Search for the cell housing the specified text and yield its [X, Y] center coordinate. 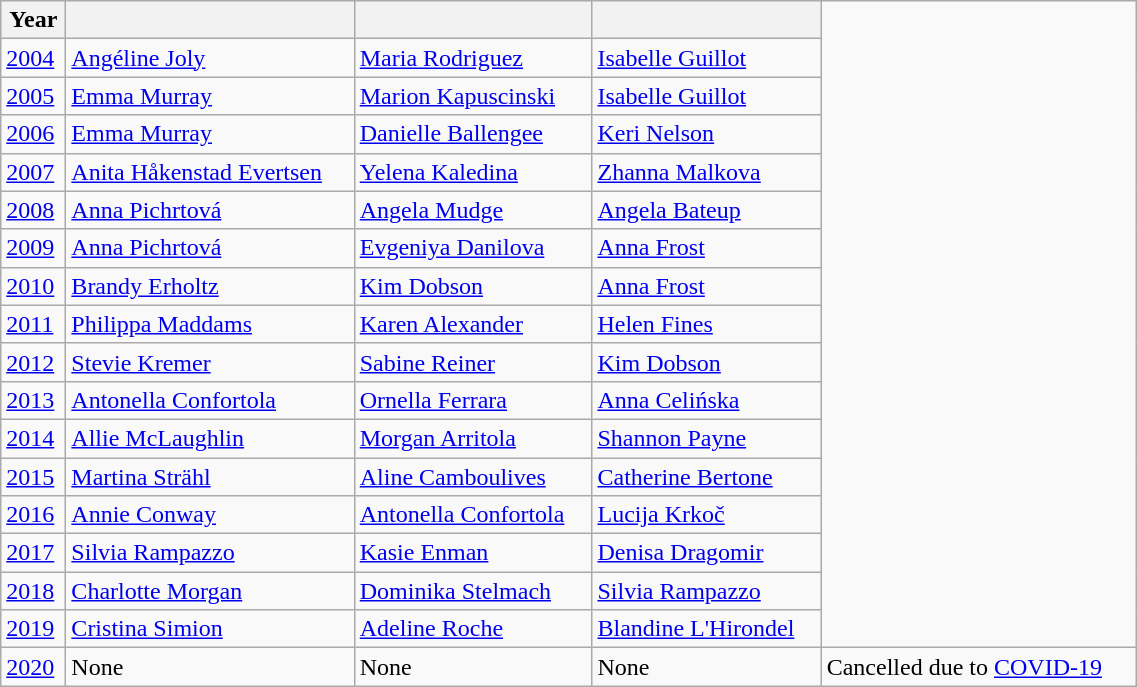
Ornella Ferrara [473, 400]
Aline Camboulives [473, 477]
Sabine Reiner [473, 362]
2020 [34, 667]
Helen Fines [706, 324]
Lucija Krkoč [706, 515]
2015 [34, 477]
Charlotte Morgan [210, 591]
Catherine Bertone [706, 477]
Cristina Simion [210, 629]
Blandine L'Hirondel [706, 629]
2014 [34, 438]
Philippa Maddams [210, 324]
Anna Celińska [706, 400]
Angéline Joly [210, 58]
2006 [34, 134]
2013 [34, 400]
2019 [34, 629]
Marion Kapuscinski [473, 96]
Allie McLaughlin [210, 438]
Denisa Dragomir [706, 553]
Evgeniya Danilova [473, 248]
Yelena Kaledina [473, 172]
Zhanna Malkova [706, 172]
Angela Mudge [473, 210]
Dominika Stelmach [473, 591]
Anita Håkenstad Evertsen [210, 172]
Danielle Ballengee [473, 134]
2011 [34, 324]
2008 [34, 210]
Angela Bateup [706, 210]
Stevie Kremer [210, 362]
Cancelled due to COVID-19 [979, 667]
2004 [34, 58]
Kasie Enman [473, 553]
2009 [34, 248]
Shannon Payne [706, 438]
2012 [34, 362]
2005 [34, 96]
2017 [34, 553]
Martina Strähl [210, 477]
Karen Alexander [473, 324]
Keri Nelson [706, 134]
2007 [34, 172]
Brandy Erholtz [210, 286]
2018 [34, 591]
2010 [34, 286]
Maria Rodriguez [473, 58]
Year [34, 20]
Morgan Arritola [473, 438]
Adeline Roche [473, 629]
Annie Conway [210, 515]
2016 [34, 515]
